Identify which cell holds the provided text, then report its [X, Y] central coordinate. 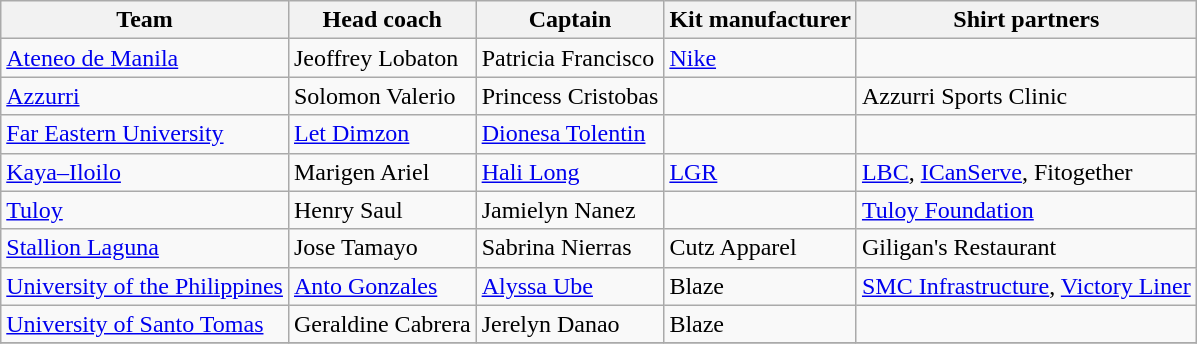
Alyssa Ube [570, 286]
Tuloy Foundation [1026, 210]
Patricia Francisco [570, 58]
LBC, ICanServe, Fitogether [1026, 172]
Henry Saul [382, 210]
Sabrina Nierras [570, 248]
Dionesa Tolentin [570, 134]
Giligan's Restaurant [1026, 248]
Azzurri Sports Clinic [1026, 96]
Tuloy [145, 210]
Hali Long [570, 172]
Stallion Laguna [145, 248]
Jeoffrey Lobaton [382, 58]
Ateneo de Manila [145, 58]
Let Dimzon [382, 134]
University of the Philippines [145, 286]
Geraldine Cabrera [382, 324]
Jamielyn Nanez [570, 210]
Nike [760, 58]
Captain [570, 20]
Azzurri [145, 96]
Head coach [382, 20]
Anto Gonzales [382, 286]
Kaya–Iloilo [145, 172]
Marigen Ariel [382, 172]
Jose Tamayo [382, 248]
Kit manufacturer [760, 20]
Solomon Valerio [382, 96]
Jerelyn Danao [570, 324]
Princess Cristobas [570, 96]
SMC Infrastructure, Victory Liner [1026, 286]
Team [145, 20]
Shirt partners [1026, 20]
LGR [760, 172]
Cutz Apparel [760, 248]
University of Santo Tomas [145, 324]
Far Eastern University [145, 134]
